Locate the cell with the specified text and output its [X, Y] center coordinate. 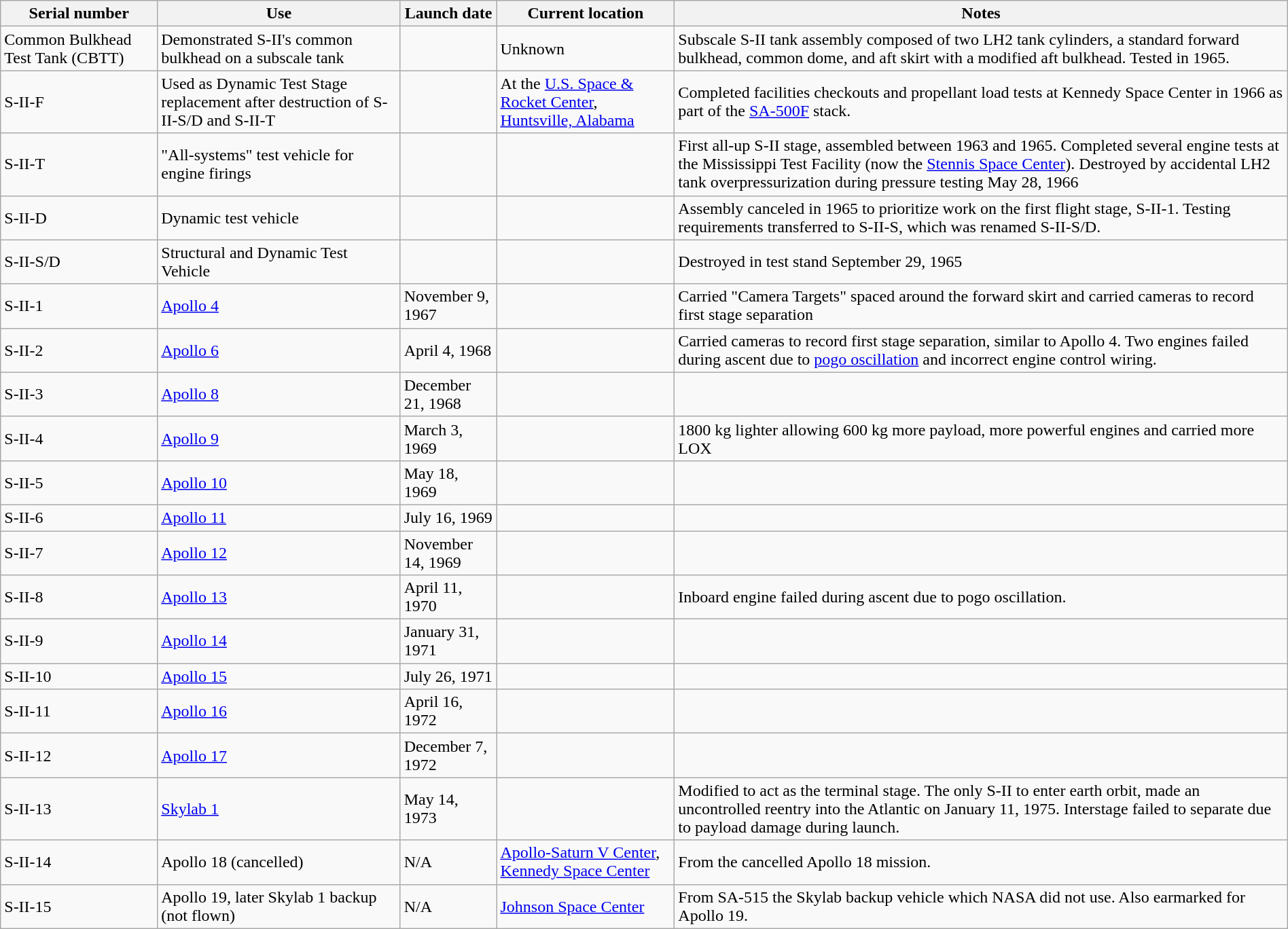
S-II-6 [79, 517]
S-II-D [79, 217]
S-II-T [79, 164]
Apollo 15 [279, 676]
Apollo 18 (cancelled) [279, 862]
Used as Dynamic Test Stage replacement after destruction of S-II-S/D and S-II-T [279, 102]
Apollo 19, later Skylab 1 backup (not flown) [279, 906]
March 3, 1969 [448, 439]
Notes [981, 14]
S-II-4 [79, 439]
S-II-11 [79, 712]
July 16, 1969 [448, 517]
Apollo 10 [279, 482]
Apollo 12 [279, 553]
Apollo 4 [279, 306]
S-II-10 [79, 676]
April 16, 1972 [448, 712]
At the U.S. Space & Rocket Center, Huntsville, Alabama [586, 102]
"All-systems" test vehicle for engine firings [279, 164]
From the cancelled Apollo 18 mission. [981, 862]
S-II-3 [79, 394]
April 11, 1970 [448, 598]
April 4, 1968 [448, 350]
Johnson Space Center [586, 906]
From SA-515 the Skylab backup vehicle which NASA did not use. Also earmarked for Apollo 19. [981, 906]
January 31, 1971 [448, 641]
Carried "Camera Targets" spaced around the forward skirt and carried cameras to record first stage separation [981, 306]
Apollo 8 [279, 394]
Apollo 6 [279, 350]
S-II-F [79, 102]
S-II-13 [79, 809]
Dynamic test vehicle [279, 217]
Skylab 1 [279, 809]
S-II-2 [79, 350]
S-II-8 [79, 598]
Apollo 9 [279, 439]
July 26, 1971 [448, 676]
Unknown [586, 49]
November 14, 1969 [448, 553]
Use [279, 14]
Apollo-Saturn V Center, Kennedy Space Center [586, 862]
Apollo 16 [279, 712]
Destroyed in test stand September 29, 1965 [981, 262]
Apollo 13 [279, 598]
S-II-5 [79, 482]
Current location [586, 14]
S-II-12 [79, 755]
S-II-S/D [79, 262]
Common Bulkhead Test Tank (CBTT) [79, 49]
May 14, 1973 [448, 809]
Structural and Dynamic Test Vehicle [279, 262]
Apollo 11 [279, 517]
May 18, 1969 [448, 482]
S-II-15 [79, 906]
Serial number [79, 14]
Inboard engine failed during ascent due to pogo oscillation. [981, 598]
S-II-7 [79, 553]
Completed facilities checkouts and propellant load tests at Kennedy Space Center in 1966 as part of the SA-500F stack. [981, 102]
December 7, 1972 [448, 755]
November 9, 1967 [448, 306]
S-II-9 [79, 641]
S-II-1 [79, 306]
Launch date [448, 14]
Apollo 14 [279, 641]
S-II-14 [79, 862]
Apollo 17 [279, 755]
1800 kg lighter allowing 600 kg more payload, more powerful engines and carried more LOX [981, 439]
December 21, 1968 [448, 394]
Demonstrated S-II's common bulkhead on a subscale tank [279, 49]
